From the cell containing the given text, extract its center point as (X, Y) coordinate. 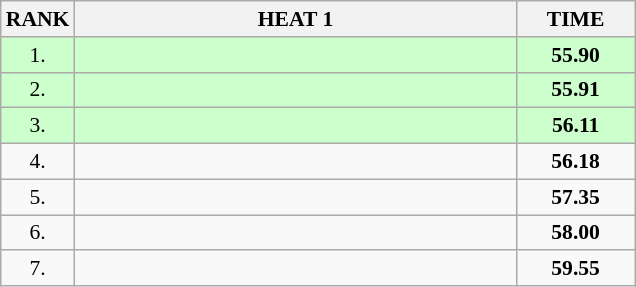
RANK (38, 19)
TIME (576, 19)
58.00 (576, 233)
6. (38, 233)
2. (38, 90)
56.11 (576, 126)
4. (38, 162)
7. (38, 269)
55.90 (576, 55)
1. (38, 55)
59.55 (576, 269)
HEAT 1 (295, 19)
3. (38, 126)
57.35 (576, 197)
55.91 (576, 90)
5. (38, 197)
56.18 (576, 162)
